For the text-containing cell, return its midpoint in (X, Y) coordinate format. 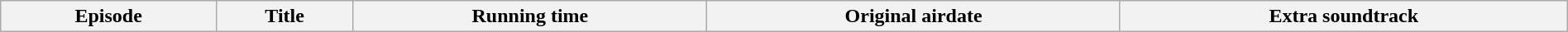
Extra soundtrack (1343, 16)
Original airdate (913, 16)
Episode (109, 16)
Running time (530, 16)
Title (284, 16)
